From the cell containing the given text, extract its center point as [X, Y] coordinate. 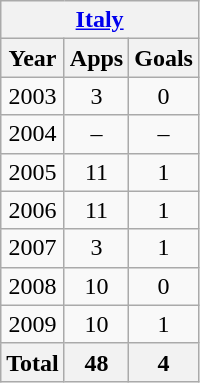
2003 [33, 96]
2008 [33, 286]
Italy [100, 20]
Total [33, 362]
2007 [33, 248]
4 [164, 362]
2004 [33, 134]
2006 [33, 210]
2005 [33, 172]
Year [33, 58]
Goals [164, 58]
2009 [33, 324]
48 [96, 362]
Apps [96, 58]
